Detect which cell encompasses the target text, then output its [x, y] center coordinate. 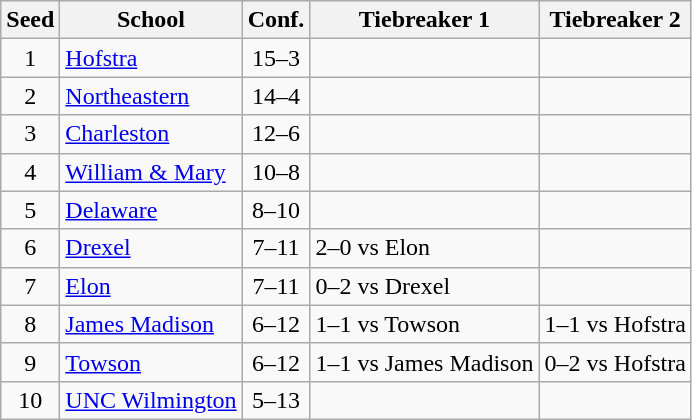
9 [30, 362]
1–1 vs James Madison [424, 362]
7 [30, 286]
Charleston [151, 134]
Northeastern [151, 96]
14–4 [276, 96]
5–13 [276, 400]
James Madison [151, 324]
Elon [151, 286]
Seed [30, 20]
15–3 [276, 58]
5 [30, 210]
8–10 [276, 210]
Drexel [151, 248]
Hofstra [151, 58]
UNC Wilmington [151, 400]
William & Mary [151, 172]
4 [30, 172]
2–0 vs Elon [424, 248]
Conf. [276, 20]
12–6 [276, 134]
8 [30, 324]
2 [30, 96]
3 [30, 134]
10 [30, 400]
1–1 vs Towson [424, 324]
Delaware [151, 210]
0–2 vs Drexel [424, 286]
Tiebreaker 1 [424, 20]
Tiebreaker 2 [615, 20]
1–1 vs Hofstra [615, 324]
1 [30, 58]
10–8 [276, 172]
6 [30, 248]
School [151, 20]
Towson [151, 362]
0–2 vs Hofstra [615, 362]
